From the cell containing the given text, extract its center point as (x, y) coordinate. 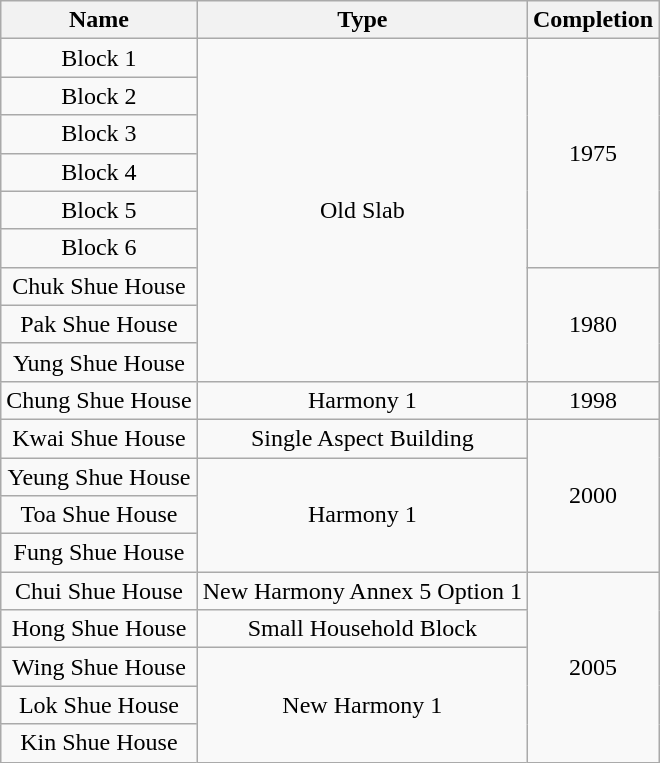
Block 2 (99, 96)
Small Household Block (362, 629)
New Harmony Annex 5 Option 1 (362, 591)
1975 (594, 153)
Block 4 (99, 172)
Toa Shue House (99, 515)
Name (99, 20)
Block 3 (99, 134)
Lok Shue House (99, 705)
Wing Shue House (99, 667)
Yung Shue House (99, 362)
1980 (594, 324)
Single Aspect Building (362, 438)
2000 (594, 495)
Block 5 (99, 210)
New Harmony 1 (362, 705)
Pak Shue House (99, 324)
2005 (594, 667)
Chuk Shue House (99, 286)
Kwai Shue House (99, 438)
Type (362, 20)
Fung Shue House (99, 553)
1998 (594, 400)
Kin Shue House (99, 743)
Chui Shue House (99, 591)
Old Slab (362, 210)
Completion (594, 20)
Hong Shue House (99, 629)
Block 6 (99, 248)
Chung Shue House (99, 400)
Yeung Shue House (99, 477)
Block 1 (99, 58)
